Determine the (X, Y) coordinate at the center of the cell enclosing the given text.  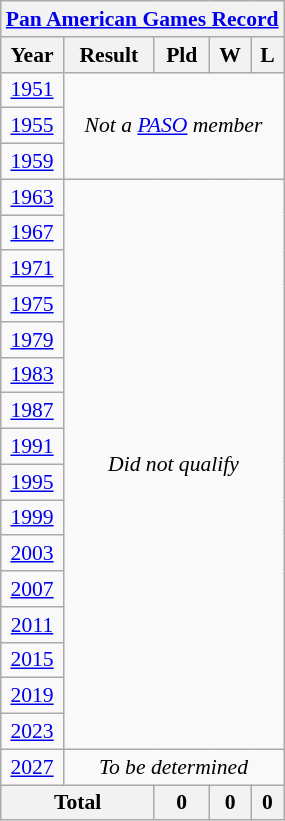
1983 (32, 375)
1991 (32, 447)
1995 (32, 482)
1963 (32, 197)
To be determined (173, 767)
1971 (32, 269)
Total (78, 803)
2015 (32, 660)
1987 (32, 411)
1951 (32, 90)
2019 (32, 696)
1979 (32, 340)
2007 (32, 589)
L (268, 55)
W (230, 55)
1959 (32, 162)
1975 (32, 304)
Year (32, 55)
2023 (32, 732)
Pld (182, 55)
2003 (32, 554)
Did not qualify (173, 464)
Not a PASO member (173, 126)
2011 (32, 625)
1955 (32, 126)
Pan American Games Record (142, 19)
Result (108, 55)
1999 (32, 518)
2027 (32, 767)
1967 (32, 233)
